Scan for the cell matching the given text and deliver its (x, y) coordinate at center. 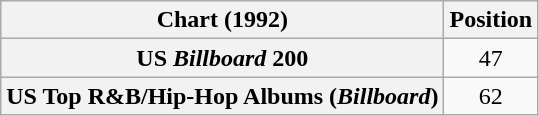
Chart (1992) (222, 20)
Position (491, 20)
US Top R&B/Hip-Hop Albums (Billboard) (222, 96)
US Billboard 200 (222, 58)
47 (491, 58)
62 (491, 96)
